Detect which cell encompasses the target text, then output its [X, Y] center coordinate. 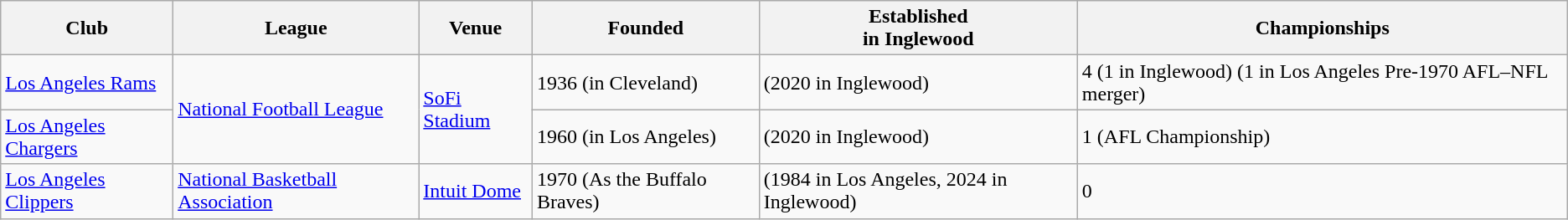
1960 (in Los Angeles) [645, 137]
1 (AFL Championship) [1322, 137]
Club [87, 28]
National Football League [297, 110]
League [297, 28]
0 [1322, 191]
1936 (in Cleveland) [645, 82]
Intuit Dome [476, 191]
(1984 in Los Angeles, 2024 in Inglewood) [918, 191]
Los Angeles Chargers [87, 137]
Los Angeles Rams [87, 82]
4 (1 in Inglewood) (1 in Los Angeles Pre-1970 AFL–NFL merger) [1322, 82]
Los Angeles Clippers [87, 191]
1970 (As the Buffalo Braves) [645, 191]
SoFi Stadium [476, 110]
National Basketball Association [297, 191]
Founded [645, 28]
Established in Inglewood [918, 28]
Venue [476, 28]
Championships [1322, 28]
